Return [x, y] of the center of cell containing provided text 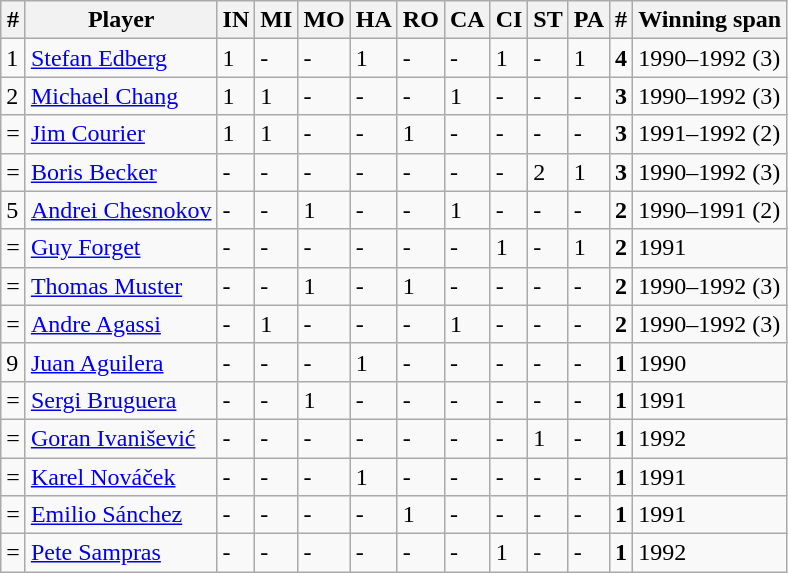
CI [509, 20]
1991–1992 (2) [710, 134]
Player [121, 20]
Stefan Edberg [121, 58]
PA [588, 20]
Emilio Sánchez [121, 515]
HA [374, 20]
CA [467, 20]
Pete Sampras [121, 553]
4 [622, 58]
Juan Aguilera [121, 362]
1990 [710, 362]
Jim Courier [121, 134]
Karel Nováček [121, 477]
ST [548, 20]
Sergi Bruguera [121, 400]
Winning span [710, 20]
Guy Forget [121, 248]
MI [276, 20]
Thomas Muster [121, 286]
Michael Chang [121, 96]
IN [236, 20]
Andrei Chesnokov [121, 210]
Andre Agassi [121, 324]
1990–1991 (2) [710, 210]
Boris Becker [121, 172]
Goran Ivanišević [121, 438]
RO [420, 20]
MO [324, 20]
9 [14, 362]
5 [14, 210]
